Return [X, Y] of the center of cell containing provided text 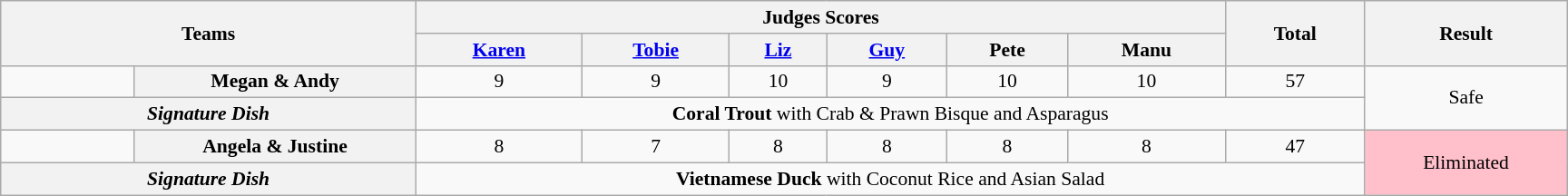
Teams [209, 33]
Guy [887, 49]
Judges Scores [820, 17]
Angela & Justine [276, 146]
Karen [499, 49]
Vietnamese Duck with Coconut Rice and Asian Salad [889, 179]
Tobie [655, 49]
57 [1296, 82]
Pete [1007, 49]
Megan & Andy [276, 82]
Total [1296, 33]
Safe [1466, 98]
Coral Trout with Crab & Prawn Bisque and Asparagus [889, 114]
Manu [1146, 49]
Eliminated [1466, 162]
Liz [779, 49]
7 [655, 146]
Result [1466, 33]
47 [1296, 146]
